Output the (x, y) coordinate of the center of the cell containing the given text.  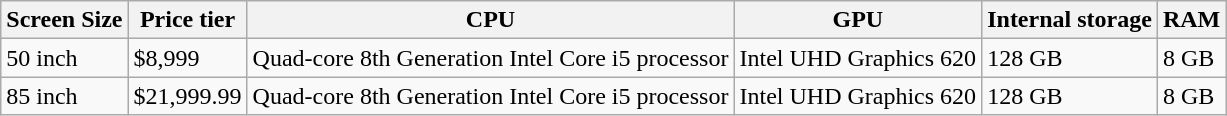
Price tier (188, 20)
GPU (858, 20)
RAM (1191, 20)
$21,999.99 (188, 96)
Internal storage (1070, 20)
Screen Size (64, 20)
CPU (490, 20)
$8,999 (188, 58)
85 inch (64, 96)
50 inch (64, 58)
